Determine the (X, Y) coordinate at the center of the cell enclosing the given text.  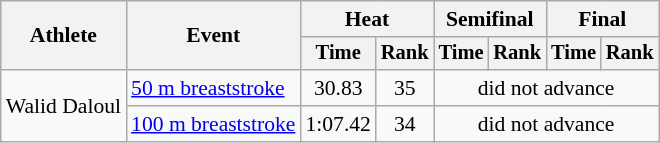
100 m breaststroke (213, 124)
1:07.42 (338, 124)
Athlete (64, 36)
50 m breaststroke (213, 88)
Final (602, 19)
34 (405, 124)
Semifinal (490, 19)
30.83 (338, 88)
Event (213, 36)
35 (405, 88)
Walid Daloul (64, 106)
Heat (366, 19)
